Return (X, Y) of the center of cell containing provided text 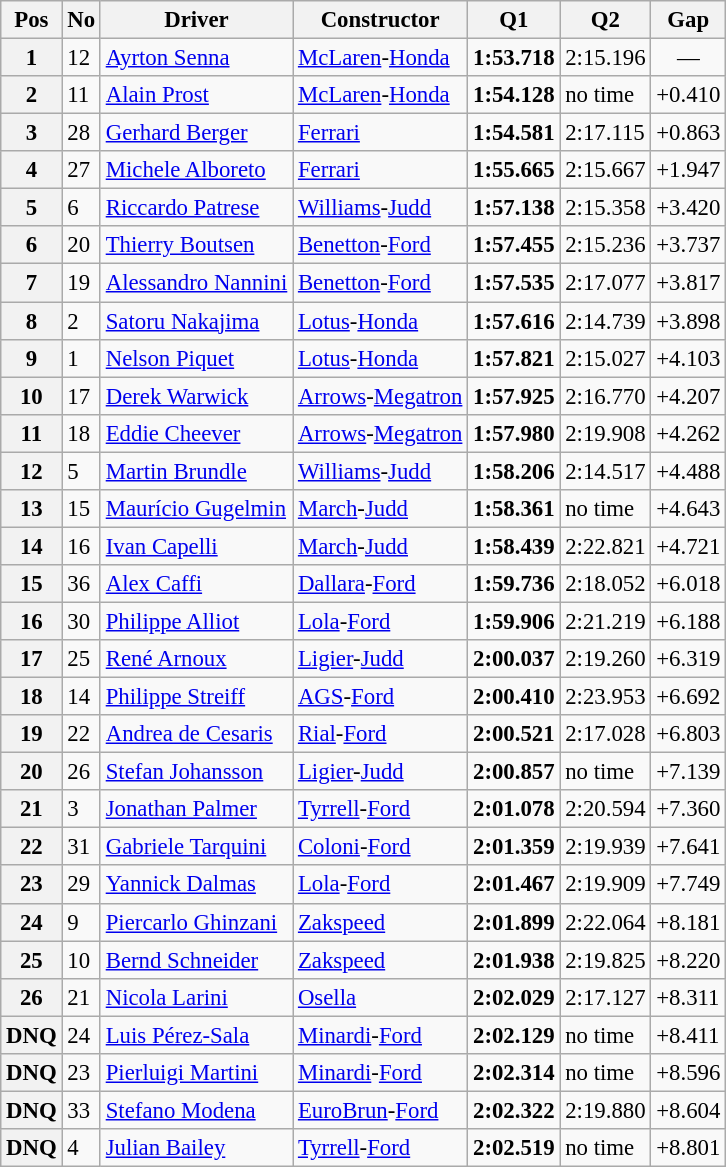
2:22.821 (606, 546)
2:19.880 (606, 1110)
Stefan Johansson (196, 772)
Maurício Gugelmin (196, 509)
2:00.037 (514, 659)
+4.103 (688, 358)
Rial-Ford (380, 734)
31 (81, 847)
2:01.899 (514, 922)
30 (81, 621)
Constructor (380, 20)
Derek Warwick (196, 396)
2:02.519 (514, 1148)
Andrea de Cesaris (196, 734)
+8.604 (688, 1110)
Pierluigi Martini (196, 1073)
2:17.028 (606, 734)
+6.803 (688, 734)
— (688, 58)
1:58.439 (514, 546)
Satoru Nakajima (196, 321)
2:17.127 (606, 997)
1:57.821 (514, 358)
+8.311 (688, 997)
2:02.129 (514, 1035)
Julian Bailey (196, 1148)
Gerhard Berger (196, 133)
+1.947 (688, 170)
+7.139 (688, 772)
Alessandro Nannini (196, 283)
+4.721 (688, 546)
Yannick Dalmas (196, 885)
+7.749 (688, 885)
2:15.236 (606, 245)
Philippe Alliot (196, 621)
36 (81, 584)
Piercarlo Ghinzani (196, 922)
+6.692 (688, 697)
13 (32, 509)
2:19.939 (606, 847)
+3.737 (688, 245)
1:54.581 (514, 133)
Nelson Piquet (196, 358)
2:19.260 (606, 659)
28 (81, 133)
2:01.467 (514, 885)
2:01.938 (514, 960)
+8.801 (688, 1148)
Gabriele Tarquini (196, 847)
2:17.077 (606, 283)
Ayrton Senna (196, 58)
Bernd Schneider (196, 960)
1:59.736 (514, 584)
1:59.906 (514, 621)
+6.188 (688, 621)
Michele Alboreto (196, 170)
AGS-Ford (380, 697)
8 (32, 321)
EuroBrun-Ford (380, 1110)
+6.018 (688, 584)
1:57.138 (514, 208)
Alain Prost (196, 95)
2:15.358 (606, 208)
29 (81, 885)
2:19.909 (606, 885)
27 (81, 170)
2:01.359 (514, 847)
Nicola Larini (196, 997)
2:20.594 (606, 809)
+8.181 (688, 922)
2:15.196 (606, 58)
+8.220 (688, 960)
+3.420 (688, 208)
Pos (32, 20)
Ivan Capelli (196, 546)
Gap (688, 20)
2:18.052 (606, 584)
2:19.825 (606, 960)
+6.319 (688, 659)
1:55.665 (514, 170)
2:00.521 (514, 734)
2:00.857 (514, 772)
Eddie Cheever (196, 433)
2:22.064 (606, 922)
2:19.908 (606, 433)
1:54.128 (514, 95)
Luis Pérez-Sala (196, 1035)
+3.898 (688, 321)
Q1 (514, 20)
2:02.029 (514, 997)
2:02.322 (514, 1110)
Driver (196, 20)
2:17.115 (606, 133)
+8.411 (688, 1035)
2:15.027 (606, 358)
2:02.314 (514, 1073)
2:23.953 (606, 697)
+4.207 (688, 396)
Dallara-Ford (380, 584)
+4.488 (688, 471)
+7.641 (688, 847)
+7.360 (688, 809)
2:00.410 (514, 697)
+0.410 (688, 95)
1:58.361 (514, 509)
1:57.925 (514, 396)
Philippe Streiff (196, 697)
2:01.078 (514, 809)
+3.817 (688, 283)
1:57.616 (514, 321)
2:16.770 (606, 396)
+4.643 (688, 509)
René Arnoux (196, 659)
2:21.219 (606, 621)
+0.863 (688, 133)
1:58.206 (514, 471)
1:53.718 (514, 58)
2:14.739 (606, 321)
2:15.667 (606, 170)
Thierry Boutsen (196, 245)
Alex Caffi (196, 584)
Coloni-Ford (380, 847)
7 (32, 283)
2:14.517 (606, 471)
1:57.535 (514, 283)
Riccardo Patrese (196, 208)
1:57.455 (514, 245)
Stefano Modena (196, 1110)
1:57.980 (514, 433)
+4.262 (688, 433)
Q2 (606, 20)
+8.596 (688, 1073)
Osella (380, 997)
Jonathan Palmer (196, 809)
33 (81, 1110)
No (81, 20)
Martin Brundle (196, 471)
